Determine the [x, y] coordinate at the center of the cell enclosing the given text.  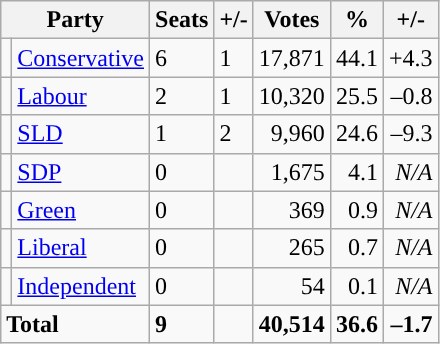
Green [81, 210]
36.6 [356, 324]
44.1 [356, 58]
4.1 [356, 172]
Independent [81, 286]
9,960 [292, 134]
Total [76, 324]
Votes [292, 20]
40,514 [292, 324]
–0.8 [410, 96]
Labour [81, 96]
–9.3 [410, 134]
SDP [81, 172]
Seats [182, 20]
24.6 [356, 134]
0.9 [356, 210]
54 [292, 286]
9 [182, 324]
% [356, 20]
17,871 [292, 58]
0.7 [356, 248]
1,675 [292, 172]
SLD [81, 134]
25.5 [356, 96]
Liberal [81, 248]
Conservative [81, 58]
6 [182, 58]
0.1 [356, 286]
+4.3 [410, 58]
Party [76, 20]
–1.7 [410, 324]
369 [292, 210]
10,320 [292, 96]
265 [292, 248]
